Scan for the cell matching the given text and deliver its [x, y] coordinate at center. 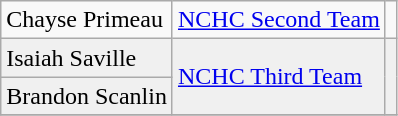
NCHC Third Team [278, 77]
NCHC Second Team [278, 20]
Chayse Primeau [87, 20]
Brandon Scanlin [87, 96]
Isaiah Saville [87, 58]
